Pinpoint the cell where the given text exists, returning its [X, Y] midpoint coordinate. 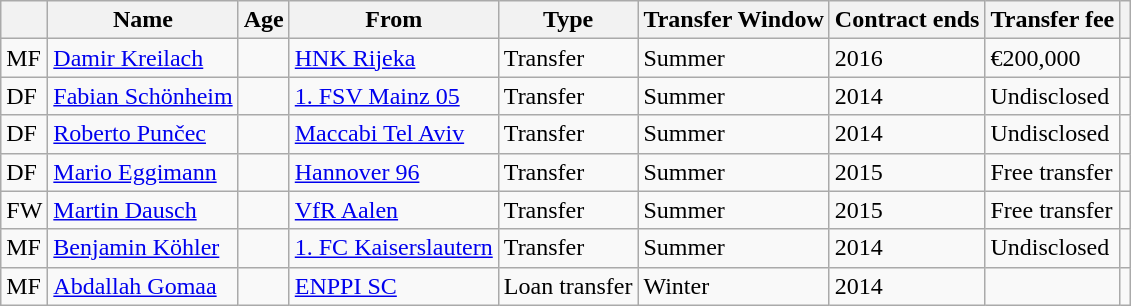
ENPPI SC [394, 286]
Contract ends [907, 20]
1. FC Kaiserslautern [394, 248]
2016 [907, 58]
Age [264, 20]
Martin Dausch [143, 210]
Name [143, 20]
Hannover 96 [394, 172]
Transfer fee [1052, 20]
Loan transfer [568, 286]
From [394, 20]
Mario Eggimann [143, 172]
HNK Rijeka [394, 58]
€200,000 [1052, 58]
Fabian Schönheim [143, 96]
Maccabi Tel Aviv [394, 134]
VfR Aalen [394, 210]
Transfer Window [734, 20]
Type [568, 20]
1. FSV Mainz 05 [394, 96]
FW [24, 210]
Benjamin Köhler [143, 248]
Damir Kreilach [143, 58]
Winter [734, 286]
Abdallah Gomaa [143, 286]
Roberto Punčec [143, 134]
